Return [x, y] of the center of cell containing provided text 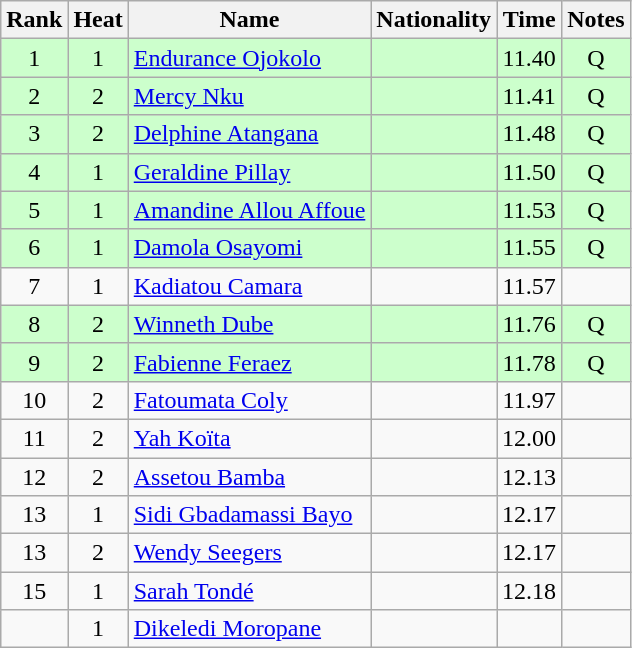
Nationality [434, 20]
11.50 [530, 172]
9 [34, 362]
Geraldine Pillay [250, 172]
Fatoumata Coly [250, 400]
Sarah Tondé [250, 591]
11.97 [530, 400]
Rank [34, 20]
11.57 [530, 286]
5 [34, 210]
8 [34, 324]
15 [34, 591]
Amandine Allou Affoue [250, 210]
Kadiatou Camara [250, 286]
Winneth Dube [250, 324]
Notes [596, 20]
Assetou Bamba [250, 477]
11 [34, 438]
12 [34, 477]
10 [34, 400]
Mercy Nku [250, 96]
Endurance Ojokolo [250, 58]
12.18 [530, 591]
Fabienne Feraez [250, 362]
Heat [98, 20]
4 [34, 172]
Dikeledi Moropane [250, 629]
Yah Koïta [250, 438]
Name [250, 20]
Wendy Seegers [250, 553]
11.78 [530, 362]
Damola Osayomi [250, 248]
11.55 [530, 248]
Sidi Gbadamassi Bayo [250, 515]
11.76 [530, 324]
11.53 [530, 210]
11.41 [530, 96]
11.40 [530, 58]
Time [530, 20]
Delphine Atangana [250, 134]
3 [34, 134]
12.13 [530, 477]
11.48 [530, 134]
7 [34, 286]
6 [34, 248]
12.00 [530, 438]
